Provide the (X, Y) coordinate of the cell's center where the given text is located.  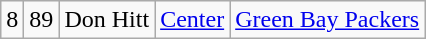
Center (192, 20)
Don Hitt (107, 20)
89 (42, 20)
8 (12, 20)
Green Bay Packers (328, 20)
